Return (x, y) of the center of cell containing provided text 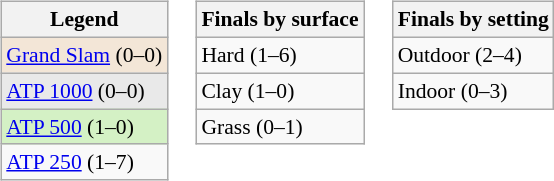
Hard (1–6) (280, 55)
Legend (84, 20)
Clay (1–0) (280, 91)
Grass (0–1) (280, 127)
ATP 1000 (0–0) (84, 91)
ATP 500 (1–0) (84, 127)
Outdoor (2–4) (474, 55)
Grand Slam (0–0) (84, 55)
Finals by surface (280, 20)
Indoor (0–3) (474, 91)
ATP 250 (1–7) (84, 162)
Finals by setting (474, 20)
